Identify which cell holds the provided text, then report its (X, Y) central coordinate. 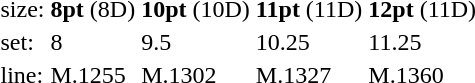
10.25 (308, 42)
9.5 (196, 42)
8 (93, 42)
